From the cell containing the given text, extract its center point as [x, y] coordinate. 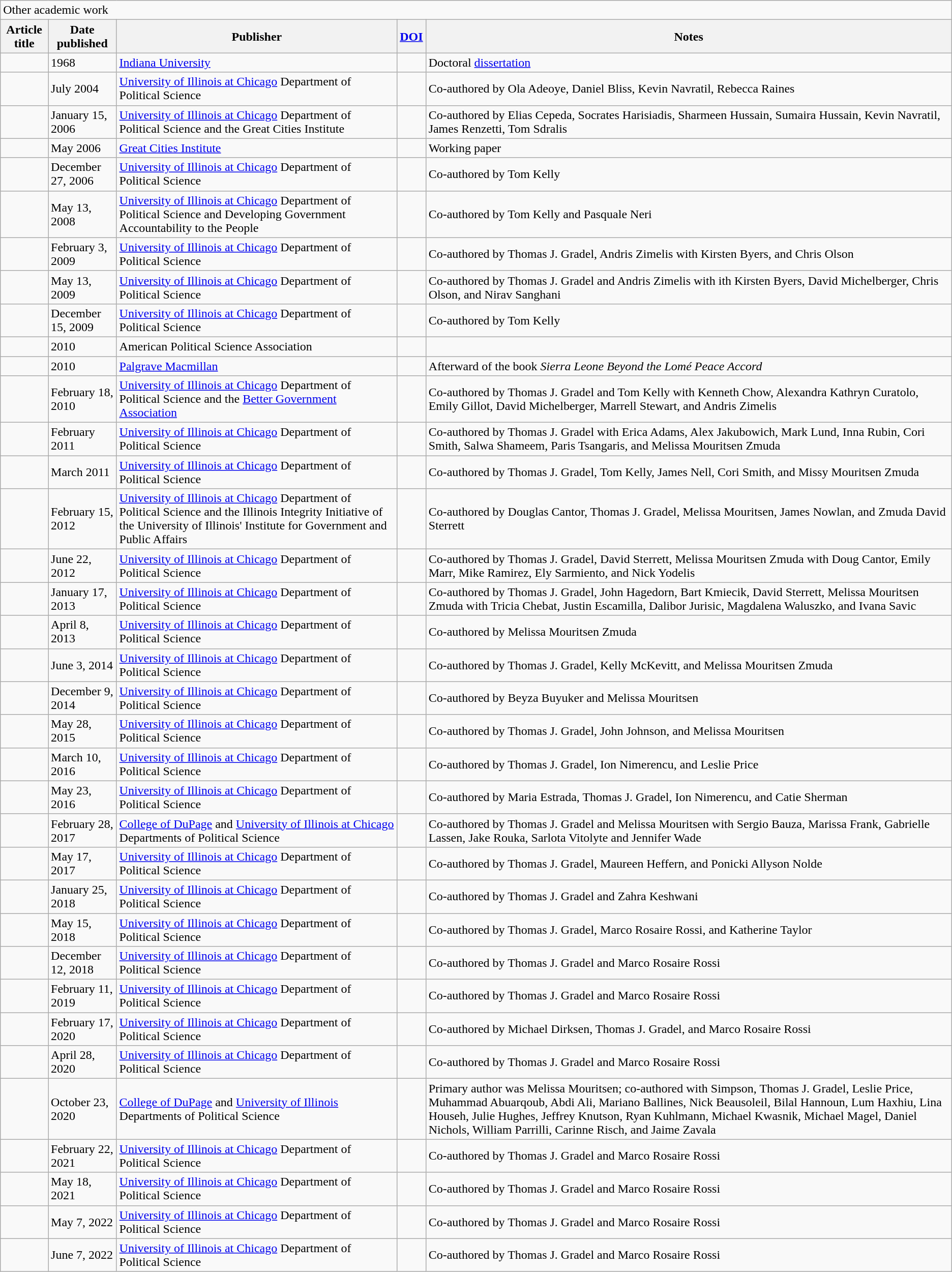
Palgrave Macmillan [257, 366]
Co-authored by Michael Dirksen, Thomas J. Gradel, and Marco Rosaire Rossi [689, 1029]
Article title [24, 37]
May 17, 2017 [82, 864]
February 22, 2021 [82, 1156]
Co-authored by Melissa Mouritsen Zmuda [689, 632]
Co-authored by Thomas J. Gradel, Tom Kelly, James Nell, Cori Smith, and Missy Mouritsen Zmuda [689, 472]
June 7, 2022 [82, 1255]
Co-authored by Thomas J. Gradel, Maureen Heffern, and Ponicki Allyson Nolde [689, 864]
May 15, 2018 [82, 930]
January 15, 2006 [82, 122]
Co-authored by Tom Kelly and Pasquale Neri [689, 214]
Co-authored by Thomas J. Gradel, John Johnson, and Melissa Mouritsen [689, 731]
May 13, 2008 [82, 214]
May 13, 2009 [82, 287]
December 15, 2009 [82, 320]
February 15, 2012 [82, 519]
Co-authored by Thomas J. Gradel, Ion Nimerencu, and Leslie Price [689, 764]
Working paper [689, 148]
May 23, 2016 [82, 797]
College of DuPage and University of Illinois at Chicago Departments of Political Science [257, 830]
Co-authored by Beyza Buyuker and Melissa Mouritsen [689, 698]
Publisher [257, 37]
University of Illinois at Chicago Department of Political Science and Developing Government Accountability to the People [257, 214]
Co-authored by Ola Adeoye, Daniel Bliss, Kevin Navratil, Rebecca Raines [689, 88]
Co-authored by Thomas J. Gradel, David Sterrett, Melissa Mouritsen Zmuda with Doug Cantor, Emily Marr, Mike Ramirez, Ely Sarmiento, and Nick Yodelis [689, 566]
January 17, 2013 [82, 599]
Indiana University [257, 63]
Co-authored by Thomas J. Gradel, Kelly McKevitt, and Melissa Mouritsen Zmuda [689, 665]
February 28, 2017 [82, 830]
December 9, 2014 [82, 698]
June 22, 2012 [82, 566]
June 3, 2014 [82, 665]
March 2011 [82, 472]
American Political Science Association [257, 346]
May 7, 2022 [82, 1222]
February 17, 2020 [82, 1029]
May 2006 [82, 148]
College of DuPage and University of Illinois Departments of Political Science [257, 1109]
February 2011 [82, 439]
October 23, 2020 [82, 1109]
July 2004 [82, 88]
May 28, 2015 [82, 731]
April 28, 2020 [82, 1062]
February 11, 2019 [82, 996]
Co-authored by Thomas J. Gradel and Andris Zimelis with ith Kirsten Byers, David Michelberger, Chris Olson, and Nirav Sanghani [689, 287]
Date published [82, 37]
February 3, 2009 [82, 254]
December 12, 2018 [82, 963]
Other academic work [476, 10]
April 8, 2013 [82, 632]
Co-authored by Thomas J. Gradel, Marco Rosaire Rossi, and Katherine Taylor [689, 930]
Notes [689, 37]
Co-authored by Elias Cepeda, Socrates Harisiadis, Sharmeen Hussain, Sumaira Hussain, Kevin Navratil, James Renzetti, Tom Sdralis [689, 122]
Co-authored by Maria Estrada, Thomas J. Gradel, Ion Nimerencu, and Catie Sherman [689, 797]
Afterward of the book Sierra Leone Beyond the Lomé Peace Accord [689, 366]
Co-authored by Thomas J. Gradel and Zahra Keshwani [689, 896]
Co-authored by Douglas Cantor, Thomas J. Gradel, Melissa Mouritsen, James Nowlan, and Zmuda David Sterrett [689, 519]
DOI [411, 37]
Doctoral dissertation [689, 63]
1968 [82, 63]
University of Illinois at Chicago Department of Political Science and the Great Cities Institute [257, 122]
December 27, 2006 [82, 174]
May 18, 2021 [82, 1189]
January 25, 2018 [82, 896]
University of Illinois at Chicago Department of Political Science and the Better Government Association [257, 399]
February 18, 2010 [82, 399]
Co-authored by Thomas J. Gradel, Andris Zimelis with Kirsten Byers, and Chris Olson [689, 254]
Great Cities Institute [257, 148]
March 10, 2016 [82, 764]
